From the cell containing the given text, extract its center point as (X, Y) coordinate. 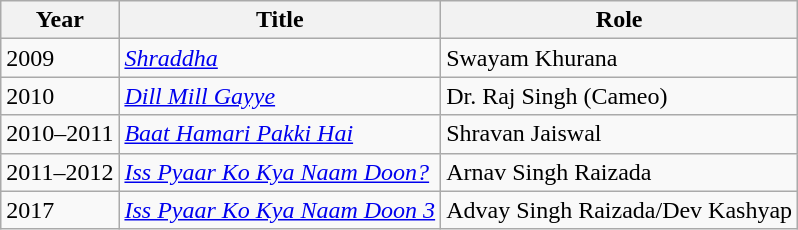
Baat Hamari Pakki Hai (280, 134)
Arnav Singh Raizada (620, 172)
Dr. Raj Singh (Cameo) (620, 96)
Shravan Jaiswal (620, 134)
Iss Pyaar Ko Kya Naam Doon 3 (280, 210)
Dill Mill Gayye (280, 96)
Iss Pyaar Ko Kya Naam Doon? (280, 172)
2009 (60, 58)
Swayam Khurana (620, 58)
Year (60, 20)
Advay Singh Raizada/Dev Kashyap (620, 210)
2017 (60, 210)
Role (620, 20)
2011–2012 (60, 172)
Shraddha (280, 58)
2010 (60, 96)
2010–2011 (60, 134)
Title (280, 20)
